Locate the cell with the specified text and output its (X, Y) center coordinate. 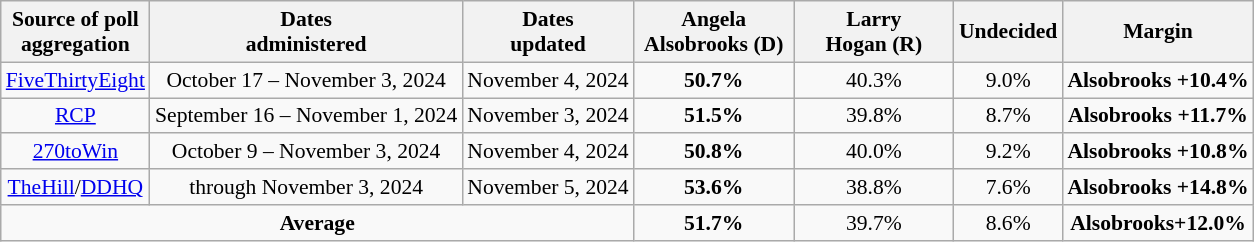
8.7% (1008, 116)
Datesadministered (306, 32)
November 3, 2024 (548, 116)
October 17 – November 3, 2024 (306, 80)
November 5, 2024 (548, 187)
9.2% (1008, 152)
October 9 – November 3, 2024 (306, 152)
Alsobrooks +10.4% (1158, 80)
40.3% (874, 80)
7.6% (1008, 187)
38.8% (874, 187)
LarryHogan (R) (874, 32)
FiveThirtyEight (76, 80)
Alsobrooks+12.0% (1158, 223)
Alsobrooks +10.8% (1158, 152)
39.7% (874, 223)
Datesupdated (548, 32)
Alsobrooks +11.7% (1158, 116)
TheHill/DDHQ (76, 187)
RCP (76, 116)
Undecided (1008, 32)
Margin (1158, 32)
53.6% (714, 187)
September 16 – November 1, 2024 (306, 116)
9.0% (1008, 80)
50.8% (714, 152)
50.7% (714, 80)
51.5% (714, 116)
Alsobrooks +14.8% (1158, 187)
40.0% (874, 152)
51.7% (714, 223)
Source of pollaggregation (76, 32)
AngelaAlsobrooks (D) (714, 32)
through November 3, 2024 (306, 187)
8.6% (1008, 223)
39.8% (874, 116)
270toWin (76, 152)
Average (318, 223)
